Search for the cell housing the specified text and yield its (x, y) center coordinate. 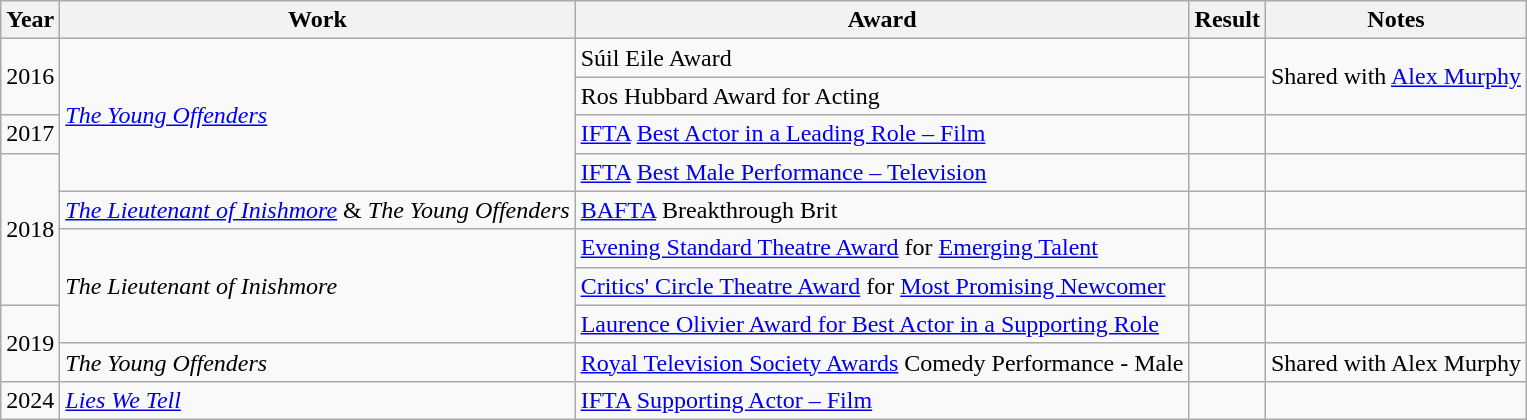
The Lieutenant of Inishmore & The Young Offenders (318, 210)
Laurence Olivier Award for Best Actor in a Supporting Role (882, 324)
Result (1227, 20)
Award (882, 20)
IFTA Best Male Performance – Television (882, 172)
Lies We Tell (318, 400)
Work (318, 20)
IFTA Best Actor in a Leading Role – Film (882, 134)
2018 (30, 229)
The Lieutenant of Inishmore (318, 286)
Year (30, 20)
Evening Standard Theatre Award for Emerging Talent (882, 248)
BAFTA Breakthrough Brit (882, 210)
Ros Hubbard Award for Acting (882, 96)
Súil Eile Award (882, 58)
Notes (1396, 20)
Royal Television Society Awards Comedy Performance - Male (882, 362)
IFTA Supporting Actor – Film (882, 400)
2024 (30, 400)
2016 (30, 77)
2017 (30, 134)
Critics' Circle Theatre Award for Most Promising Newcomer (882, 286)
2019 (30, 343)
